Identify which cell holds the provided text, then report its [X, Y] central coordinate. 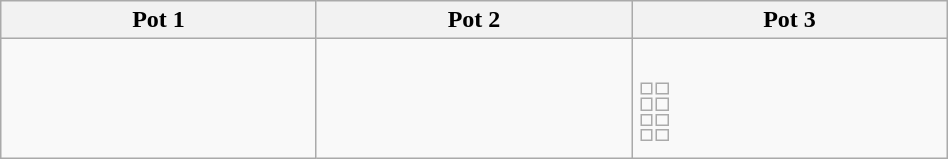
Pot 3 [790, 20]
Pot 1 [158, 20]
Pot 2 [474, 20]
